Find where the given text appears and provide that cell's center as [x, y] coordinate. 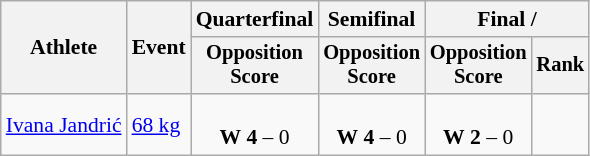
68 kg [159, 124]
Event [159, 48]
Semifinal [372, 19]
W 2 – 0 [478, 124]
Athlete [64, 48]
Quarterfinal [255, 19]
Rank [560, 66]
Ivana Jandrić [64, 124]
Final / [507, 19]
